Scan for the cell matching the given text and deliver its (x, y) coordinate at center. 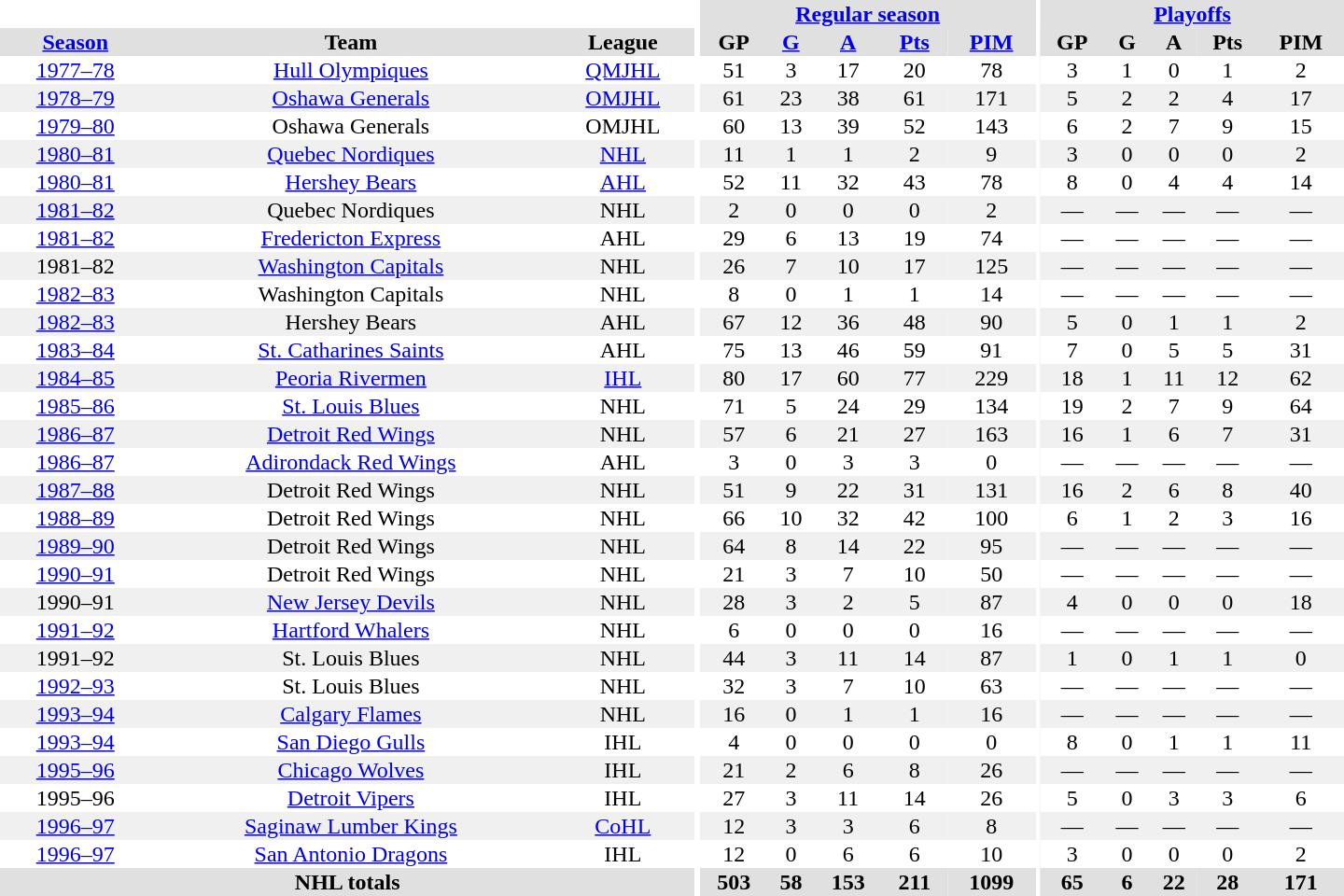
58 (791, 882)
20 (915, 70)
CoHL (623, 826)
46 (847, 350)
90 (991, 322)
1988–89 (76, 518)
1979–80 (76, 126)
211 (915, 882)
Team (351, 42)
77 (915, 378)
QMJHL (623, 70)
36 (847, 322)
San Diego Gulls (351, 742)
39 (847, 126)
75 (734, 350)
65 (1071, 882)
15 (1301, 126)
Adirondack Red Wings (351, 462)
50 (991, 574)
131 (991, 490)
NHL totals (347, 882)
229 (991, 378)
St. Catharines Saints (351, 350)
62 (1301, 378)
44 (734, 658)
153 (847, 882)
40 (1301, 490)
1987–88 (76, 490)
Hull Olympiques (351, 70)
Regular season (868, 14)
134 (991, 406)
42 (915, 518)
New Jersey Devils (351, 602)
63 (991, 686)
100 (991, 518)
1989–90 (76, 546)
57 (734, 434)
59 (915, 350)
43 (915, 182)
Chicago Wolves (351, 770)
23 (791, 98)
1978–79 (76, 98)
1099 (991, 882)
24 (847, 406)
95 (991, 546)
Playoffs (1193, 14)
67 (734, 322)
Calgary Flames (351, 714)
Season (76, 42)
66 (734, 518)
1984–85 (76, 378)
1983–84 (76, 350)
Detroit Vipers (351, 798)
1977–78 (76, 70)
125 (991, 266)
Hartford Whalers (351, 630)
Saginaw Lumber Kings (351, 826)
League (623, 42)
80 (734, 378)
48 (915, 322)
San Antonio Dragons (351, 854)
Peoria Rivermen (351, 378)
163 (991, 434)
503 (734, 882)
74 (991, 238)
71 (734, 406)
38 (847, 98)
91 (991, 350)
1985–86 (76, 406)
Fredericton Express (351, 238)
143 (991, 126)
1992–93 (76, 686)
